Output the [x, y] coordinate of the center of the cell containing the given text.  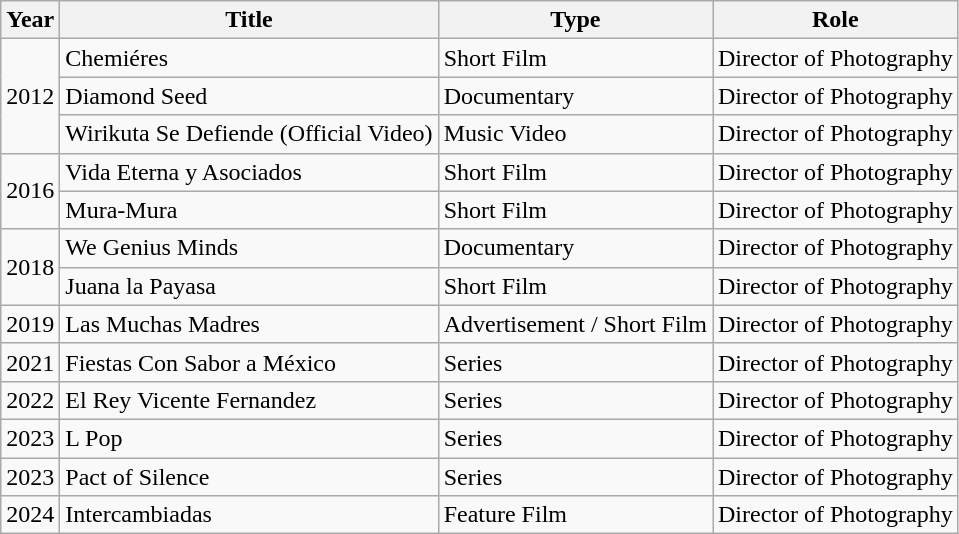
Fiestas Con Sabor a México [249, 362]
Vida Eterna y Asociados [249, 172]
2024 [30, 515]
Pact of Silence [249, 477]
Role [835, 20]
Music Video [575, 134]
El Rey Vicente Fernandez [249, 400]
Feature Film [575, 515]
2018 [30, 267]
2019 [30, 324]
L Pop [249, 438]
Type [575, 20]
Intercambiadas [249, 515]
We Genius Minds [249, 248]
Las Muchas Madres [249, 324]
Year [30, 20]
Mura-Mura [249, 210]
Wirikuta Se Defiende (Official Video) [249, 134]
2016 [30, 191]
Juana la Payasa [249, 286]
Diamond Seed [249, 96]
2021 [30, 362]
Chemiéres [249, 58]
Title [249, 20]
Advertisement / Short Film [575, 324]
2022 [30, 400]
2012 [30, 96]
